For the text-containing cell, return its midpoint in (x, y) coordinate format. 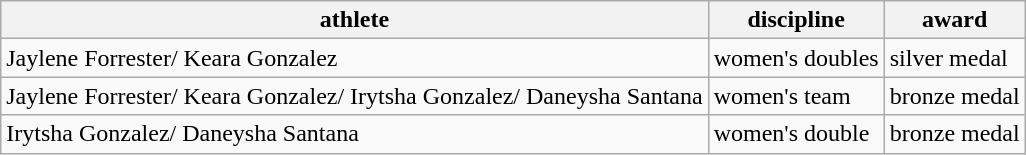
discipline (796, 20)
women's doubles (796, 58)
Irytsha Gonzalez/ Daneysha Santana (354, 134)
Jaylene Forrester/ Keara Gonzalez/ Irytsha Gonzalez/ Daneysha Santana (354, 96)
women's double (796, 134)
women's team (796, 96)
Jaylene Forrester/ Keara Gonzalez (354, 58)
athlete (354, 20)
silver medal (954, 58)
award (954, 20)
